Return the (X, Y) coordinate for the center point of the cell that contains the specified text.  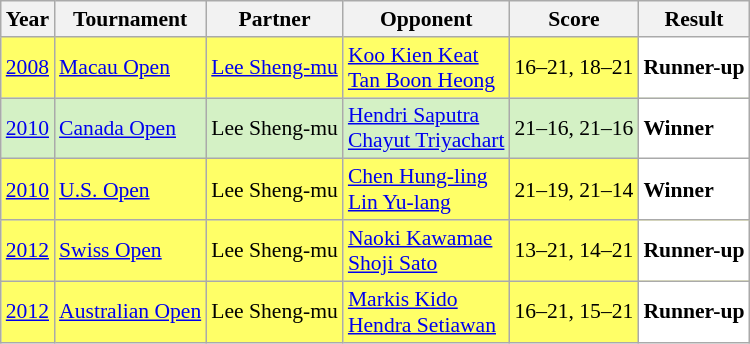
13–21, 14–21 (574, 250)
Year (28, 19)
U.S. Open (130, 190)
Koo Kien Keat Tan Boon Heong (426, 68)
Opponent (426, 19)
2008 (28, 68)
Markis Kido Hendra Setiawan (426, 312)
Naoki Kawamae Shoji Sato (426, 250)
Canada Open (130, 128)
Chen Hung-ling Lin Yu-lang (426, 190)
16–21, 15–21 (574, 312)
Result (694, 19)
Score (574, 19)
Tournament (130, 19)
Hendri Saputra Chayut Triyachart (426, 128)
16–21, 18–21 (574, 68)
21–16, 21–16 (574, 128)
21–19, 21–14 (574, 190)
Swiss Open (130, 250)
Macau Open (130, 68)
Partner (274, 19)
Australian Open (130, 312)
